From the cell containing the given text, extract its center point as (X, Y) coordinate. 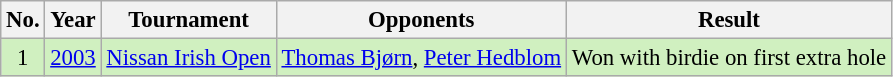
Nissan Irish Open (188, 58)
Result (728, 20)
Tournament (188, 20)
Year (73, 20)
Thomas Bjørn, Peter Hedblom (421, 58)
2003 (73, 58)
Won with birdie on first extra hole (728, 58)
1 (23, 58)
No. (23, 20)
Opponents (421, 20)
